Detect which cell encompasses the target text, then output its (x, y) center coordinate. 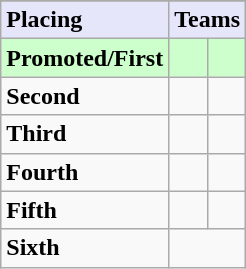
Third (85, 134)
Placing (85, 20)
Teams (208, 20)
Second (85, 96)
Fifth (85, 210)
Sixth (85, 248)
Promoted/First (85, 58)
Fourth (85, 172)
